Search for the cell housing the specified text and yield its (x, y) center coordinate. 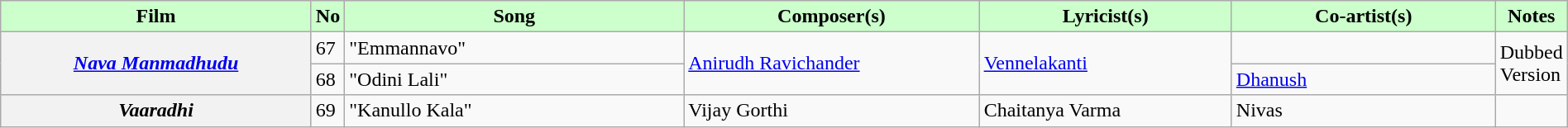
Dubbed Version (1532, 64)
"Odini Lali" (514, 79)
Anirudh Ravichander (832, 64)
"Emmannavo" (514, 48)
Vennelakanti (1105, 64)
"Kanullo Kala" (514, 111)
Film (156, 17)
Notes (1532, 17)
Dhanush (1363, 79)
Lyricist(s) (1105, 17)
No (327, 17)
Co-artist(s) (1363, 17)
Composer(s) (832, 17)
67 (327, 48)
Vaaradhi (156, 111)
Vijay Gorthi (832, 111)
68 (327, 79)
Song (514, 17)
Nava Manmadhudu (156, 64)
Chaitanya Varma (1105, 111)
69 (327, 111)
Nivas (1363, 111)
